Return the (X, Y) coordinate for the center point of the cell that contains the specified text.  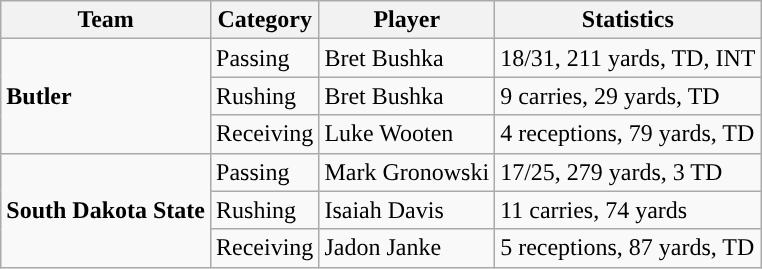
Jadon Janke (407, 248)
Player (407, 20)
South Dakota State (106, 210)
Statistics (628, 20)
Team (106, 20)
Category (265, 20)
5 receptions, 87 yards, TD (628, 248)
Isaiah Davis (407, 210)
18/31, 211 yards, TD, INT (628, 58)
11 carries, 74 yards (628, 210)
Luke Wooten (407, 134)
Butler (106, 96)
17/25, 279 yards, 3 TD (628, 172)
9 carries, 29 yards, TD (628, 96)
Mark Gronowski (407, 172)
4 receptions, 79 yards, TD (628, 134)
